Output the [x, y] coordinate of the center of the cell containing the given text.  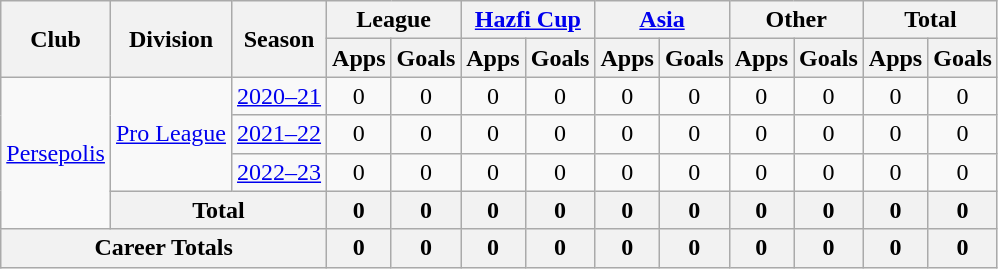
Pro League [170, 134]
Club [56, 39]
League [394, 20]
2021–22 [280, 134]
Career Totals [164, 248]
Persepolis [56, 153]
2020–21 [280, 96]
2022–23 [280, 172]
Season [280, 39]
Division [170, 39]
Asia [662, 20]
Hazfi Cup [528, 20]
Other [796, 20]
